Return the (x, y) coordinate for the center point of the cell that contains the specified text.  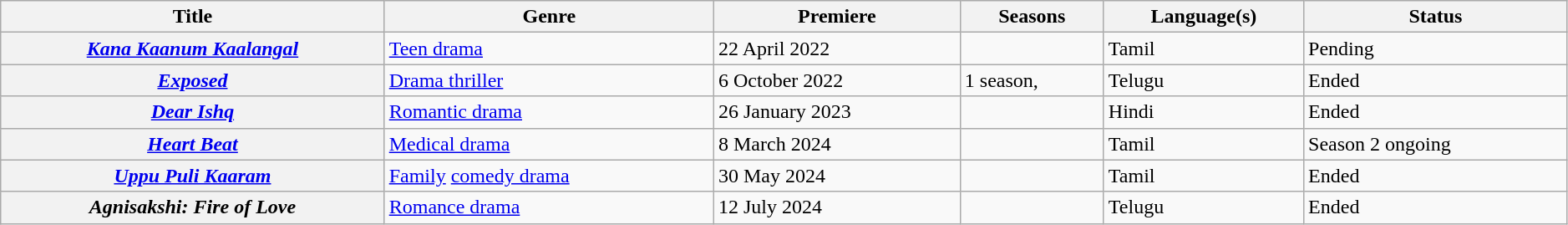
Heart Beat (192, 144)
Romance drama (549, 207)
12 July 2024 (837, 207)
Hindi (1203, 112)
30 May 2024 (837, 176)
22 April 2022 (837, 49)
Pending (1436, 49)
Title (192, 17)
Family comedy drama (549, 176)
Romantic drama (549, 112)
Language(s) (1203, 17)
26 January 2023 (837, 112)
Medical drama (549, 144)
Dear Ishq (192, 112)
Exposed (192, 80)
Seasons (1032, 17)
Kana Kaanum Kaalangal (192, 49)
Drama thriller (549, 80)
Season 2 ongoing (1436, 144)
Teen drama (549, 49)
Agnisakshi: Fire of Love (192, 207)
Premiere (837, 17)
1 season, (1032, 80)
8 March 2024 (837, 144)
6 October 2022 (837, 80)
Genre (549, 17)
Uppu Puli Kaaram (192, 176)
Status (1436, 17)
